Return (x, y) of the center of cell containing provided text 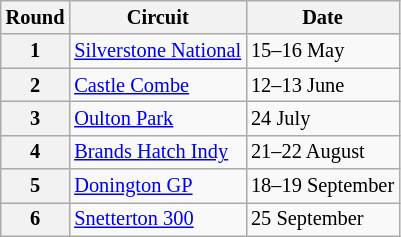
1 (36, 51)
Circuit (158, 17)
Snetterton 300 (158, 219)
25 September (322, 219)
18–19 September (322, 186)
Oulton Park (158, 118)
4 (36, 152)
12–13 June (322, 85)
Date (322, 17)
15–16 May (322, 51)
3 (36, 118)
Castle Combe (158, 85)
Brands Hatch Indy (158, 152)
6 (36, 219)
5 (36, 186)
21–22 August (322, 152)
24 July (322, 118)
Round (36, 17)
Silverstone National (158, 51)
2 (36, 85)
Donington GP (158, 186)
